Find where the given text appears and provide that cell's center as (x, y) coordinate. 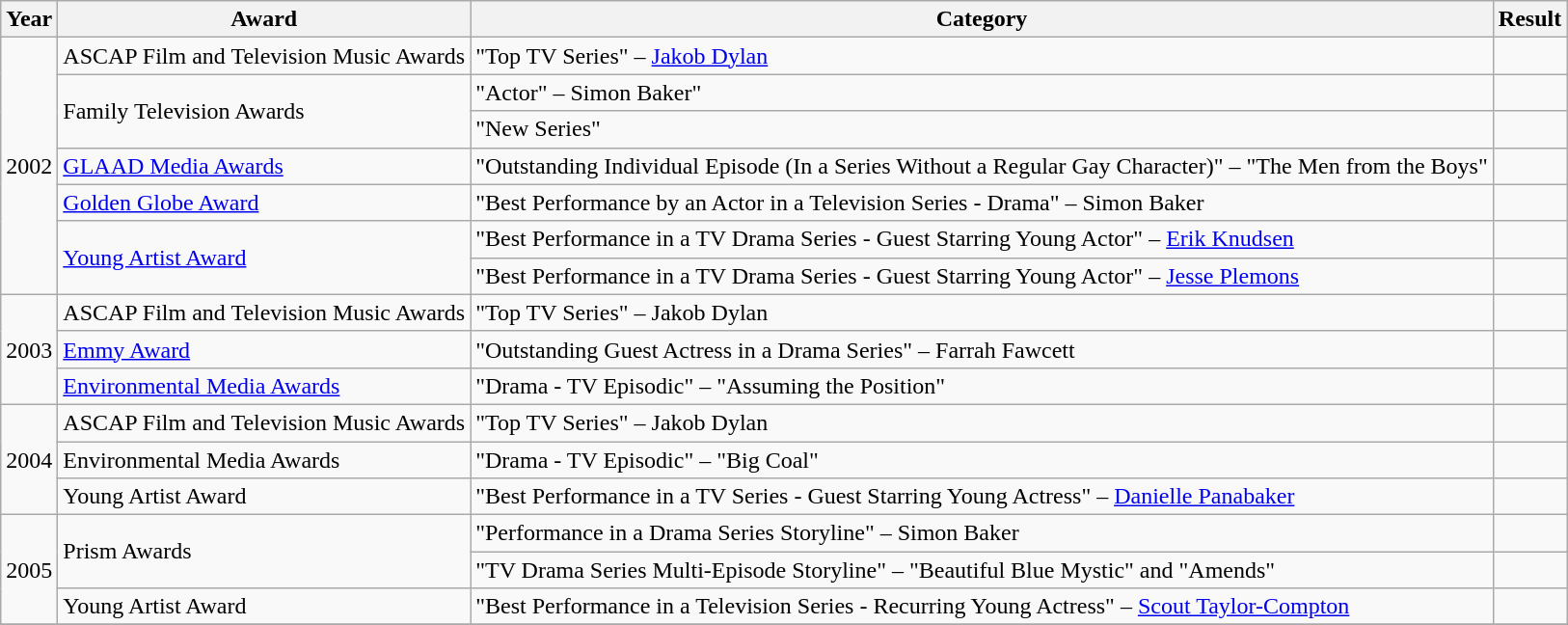
"Outstanding Guest Actress in a Drama Series" – Farrah Fawcett (982, 349)
"Drama - TV Episodic" – "Big Coal" (982, 460)
Result (1529, 19)
Award (264, 19)
Emmy Award (264, 349)
Prism Awards (264, 552)
Category (982, 19)
Year (29, 19)
"Performance in a Drama Series Storyline" – Simon Baker (982, 533)
"Best Performance in a TV Series - Guest Starring Young Actress" – Danielle Panabaker (982, 497)
"TV Drama Series Multi-Episode Storyline" – "Beautiful Blue Mystic" and "Amends" (982, 570)
"Best Performance in a Television Series - Recurring Young Actress" – Scout Taylor-Compton (982, 607)
Family Television Awards (264, 111)
"Actor" – Simon Baker" (982, 93)
"Outstanding Individual Episode (In a Series Without a Regular Gay Character)" – "The Men from the Boys" (982, 166)
2005 (29, 570)
GLAAD Media Awards (264, 166)
"New Series" (982, 129)
2002 (29, 166)
"Best Performance in a TV Drama Series - Guest Starring Young Actor" – Erik Knudsen (982, 239)
Golden Globe Award (264, 203)
"Best Performance in a TV Drama Series - Guest Starring Young Actor" – Jesse Plemons (982, 276)
2003 (29, 349)
2004 (29, 459)
"Best Performance by an Actor in a Television Series - Drama" – Simon Baker (982, 203)
"Drama - TV Episodic" – "Assuming the Position" (982, 386)
